Identify which cell holds the provided text, then report its (X, Y) central coordinate. 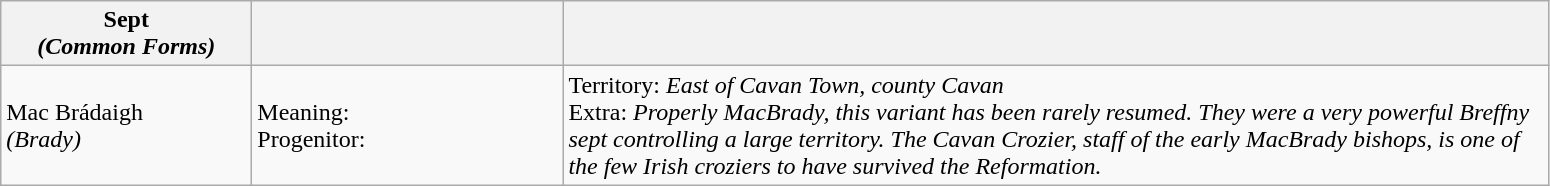
Mac Brádaigh(Brady) (126, 126)
Meaning:Progenitor: (408, 126)
Sept(Common Forms) (126, 34)
